Output the [x, y] coordinate of the center of the cell containing the given text.  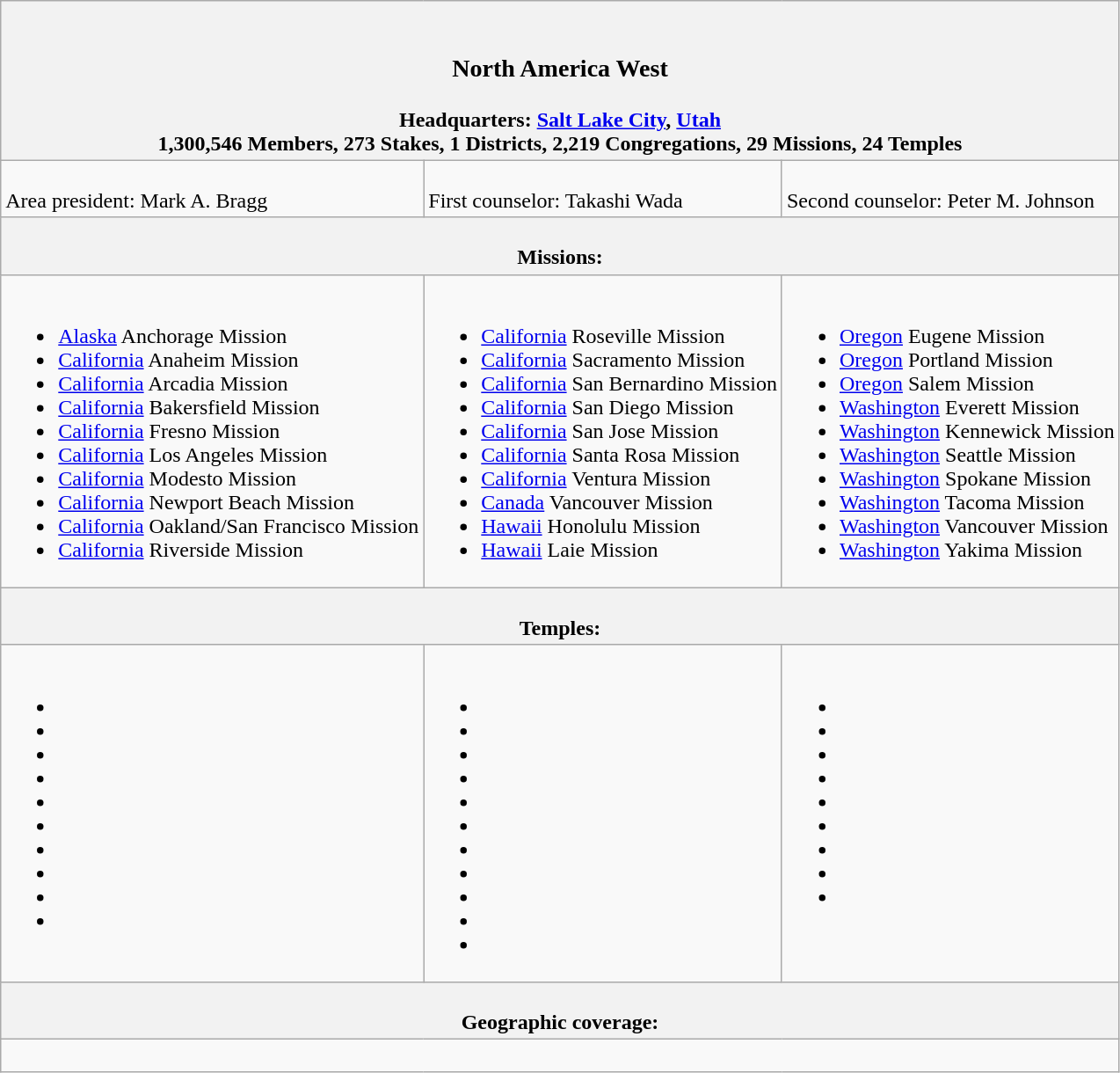
Second counselor: Peter M. Johnson [950, 188]
North America WestHeadquarters: Salt Lake City, Utah1,300,546 Members, 273 Stakes, 1 Districts, 2,219 Congregations, 29 Missions, 24 Temples [560, 81]
First counselor: Takashi Wada [603, 188]
Geographic coverage: [560, 1010]
Area president: Mark A. Bragg [213, 188]
Missions: [560, 246]
Temples: [560, 616]
